Return the (X, Y) coordinate for the center point of the cell that contains the specified text.  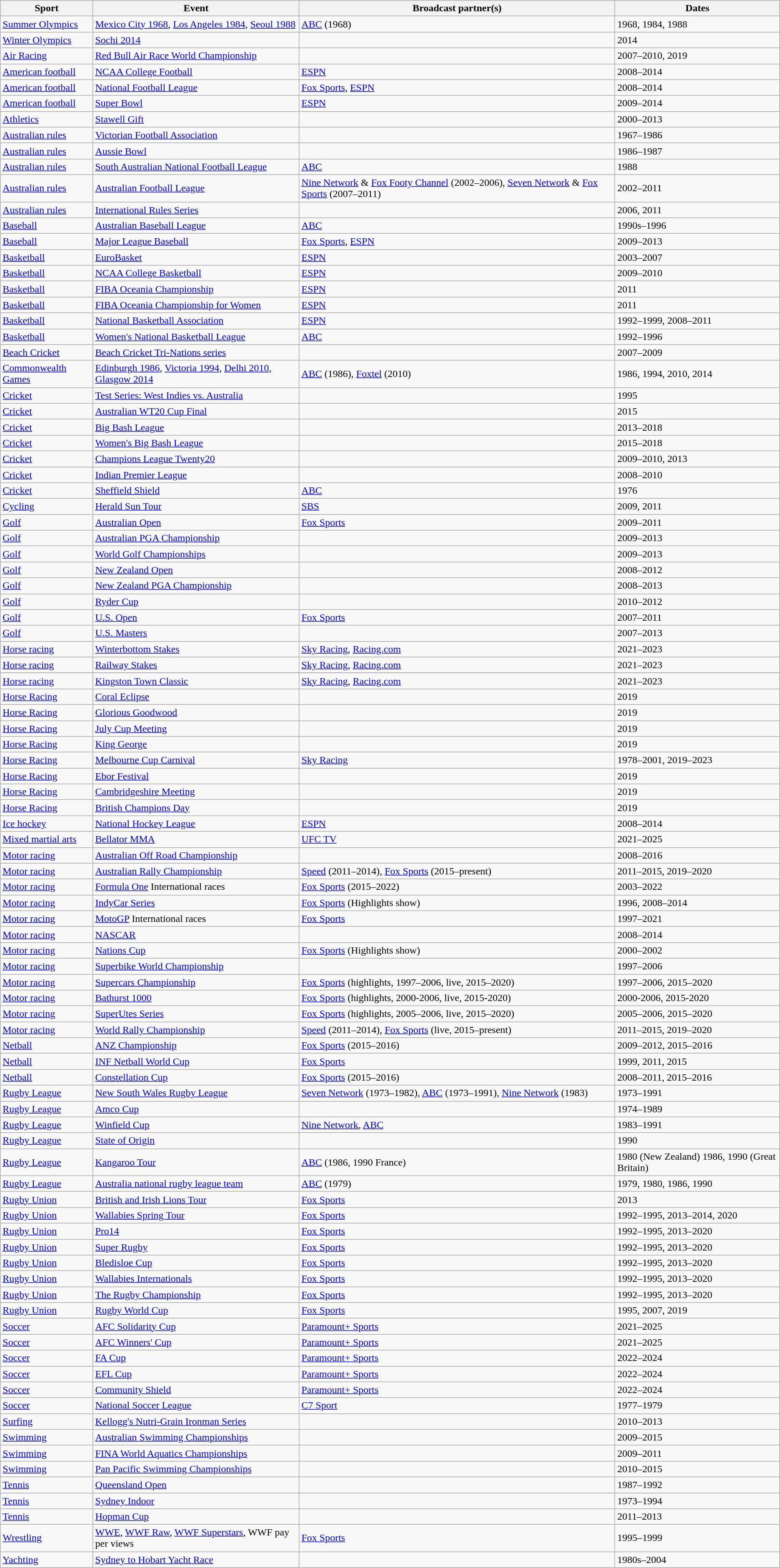
1997–2021 (697, 919)
1974–1989 (697, 1109)
Australian WT20 Cup Final (196, 411)
Speed (2011–2014), Fox Sports (2015–present) (457, 871)
Australian Swimming Championships (196, 1437)
2003–2022 (697, 887)
July Cup Meeting (196, 729)
Champions League Twenty20 (196, 459)
1973–1994 (697, 1501)
1992–1995, 2013–2014, 2020 (697, 1215)
Hopman Cup (196, 1517)
Amco Cup (196, 1109)
Sport (47, 8)
Railway Stakes (196, 665)
1995–1999 (697, 1538)
Wrestling (47, 1538)
Super Bowl (196, 103)
2010–2013 (697, 1421)
State of Origin (196, 1141)
Coral Eclipse (196, 697)
2007–2011 (697, 617)
UFC TV (457, 839)
Athletics (47, 119)
National Hockey League (196, 824)
1990 (697, 1141)
FA Cup (196, 1358)
Australian Baseball League (196, 226)
2000–2002 (697, 950)
1988 (697, 167)
Winfield Cup (196, 1125)
Bathurst 1000 (196, 998)
Stawell Gift (196, 119)
2007–2013 (697, 633)
Fox Sports (2015–2022) (457, 887)
2002–2011 (697, 188)
2009–2015 (697, 1437)
2013 (697, 1199)
2013–2018 (697, 427)
ABC (1986, 1990 France) (457, 1162)
Fox Sports (highlights, 1997–2006, live, 2015–2020) (457, 982)
Broadcast partner(s) (457, 8)
2006, 2011 (697, 210)
Australian Off Road Championship (196, 855)
Glorious Goodwood (196, 712)
Ice hockey (47, 824)
1995 (697, 395)
2007–2009 (697, 352)
Yachting (47, 1560)
Beach Cricket Tri-Nations series (196, 352)
National Basketball Association (196, 321)
1967–1986 (697, 135)
Rugby World Cup (196, 1311)
2009–2014 (697, 103)
Ryder Cup (196, 602)
Constellation Cup (196, 1077)
SuperUtes Series (196, 1014)
2009, 2011 (697, 507)
FINA World Aquatics Championships (196, 1453)
U.S. Masters (196, 633)
Super Rugby (196, 1247)
Victorian Football Association (196, 135)
International Rules Series (196, 210)
AFC Solidarity Cup (196, 1326)
Bellator MMA (196, 839)
2008–2012 (697, 570)
Nations Cup (196, 950)
2000–2013 (697, 119)
Summer Olympics (47, 24)
Superbike World Championship (196, 966)
Pan Pacific Swimming Championships (196, 1469)
Seven Network (1973–1982), ABC (1973–1991), Nine Network (1983) (457, 1093)
1999, 2011, 2015 (697, 1061)
FIBA Oceania Championship for Women (196, 305)
C7 Sport (457, 1406)
Event (196, 8)
2014 (697, 40)
Aussie Bowl (196, 151)
WWE, WWF Raw, WWF Superstars, WWF pay per views (196, 1538)
National Soccer League (196, 1406)
Queensland Open (196, 1485)
Nine Network & Fox Footy Channel (2002–2006), Seven Network & Fox Sports (2007–2011) (457, 188)
1996, 2008–2014 (697, 903)
Speed (2011–2014), Fox Sports (live, 2015–present) (457, 1030)
NASCAR (196, 934)
1986, 1994, 2010, 2014 (697, 374)
FIBA Oceania Championship (196, 289)
2010–2015 (697, 1469)
Wallabies Internationals (196, 1279)
EFL Cup (196, 1374)
1987–1992 (697, 1485)
New Zealand Open (196, 570)
New South Wales Rugby League (196, 1093)
1973–1991 (697, 1093)
2008–2016 (697, 855)
INF Netball World Cup (196, 1061)
South Australian National Football League (196, 167)
2009–2010 (697, 273)
Formula One International races (196, 887)
2008–2011, 2015–2016 (697, 1077)
1986–1987 (697, 151)
British Champions Day (196, 808)
1976 (697, 491)
Kellogg's Nutri-Grain Ironman Series (196, 1421)
2008–2010 (697, 474)
Australian Rally Championship (196, 871)
Cambridgeshire Meeting (196, 792)
2003–2007 (697, 257)
Beach Cricket (47, 352)
ABC (1968) (457, 24)
2008–2013 (697, 586)
2015–2018 (697, 443)
Kingston Town Classic (196, 681)
Sky Racing (457, 760)
1995, 2007, 2019 (697, 1311)
Kangaroo Tour (196, 1162)
Air Racing (47, 56)
1992–1996 (697, 337)
National Football League (196, 87)
Red Bull Air Race World Championship (196, 56)
Women's National Basketball League (196, 337)
Mixed martial arts (47, 839)
1980 (New Zealand) 1986, 1990 (Great Britain) (697, 1162)
Australian PGA Championship (196, 538)
World Golf Championships (196, 554)
1990s–1996 (697, 226)
1997–2006, 2015–2020 (697, 982)
2009–2010, 2013 (697, 459)
2000-2006, 2015-2020 (697, 998)
2015 (697, 411)
Community Shield (196, 1390)
1997–2006 (697, 966)
Dates (697, 8)
1980s–2004 (697, 1560)
1992–1999, 2008–2011 (697, 321)
2009–2012, 2015–2016 (697, 1046)
Women's Big Bash League (196, 443)
NCAA College Basketball (196, 273)
Sydney to Hobart Yacht Race (196, 1560)
Pro14 (196, 1231)
SBS (457, 507)
Sheffield Shield (196, 491)
1978–2001, 2019–2023 (697, 760)
New Zealand PGA Championship (196, 586)
2011–2013 (697, 1517)
2010–2012 (697, 602)
NCAA College Football (196, 72)
Big Bash League (196, 427)
ANZ Championship (196, 1046)
2005–2006, 2015–2020 (697, 1014)
World Rally Championship (196, 1030)
Melbourne Cup Carnival (196, 760)
Winter Olympics (47, 40)
Sydney Indoor (196, 1501)
Fox Sports (highlights, 2000-2006, live, 2015-2020) (457, 998)
Australia national rugby league team (196, 1183)
Bledisloe Cup (196, 1263)
Major League Baseball (196, 242)
Edinburgh 1986, Victoria 1994, Delhi 2010, Glasgow 2014 (196, 374)
ABC (1979) (457, 1183)
Cycling (47, 507)
MotoGP International races (196, 919)
British and Irish Lions Tour (196, 1199)
EuroBasket (196, 257)
King George (196, 744)
Surfing (47, 1421)
Fox Sports (highlights, 2005–2006, live, 2015–2020) (457, 1014)
2007–2010, 2019 (697, 56)
Nine Network, ABC (457, 1125)
Indian Premier League (196, 474)
Sochi 2014 (196, 40)
1977–1979 (697, 1406)
Commonwealth Games (47, 374)
AFC Winners' Cup (196, 1342)
Australian Football League (196, 188)
Supercars Championship (196, 982)
Mexico City 1968, Los Angeles 1984, Seoul 1988 (196, 24)
Winterbottom Stakes (196, 649)
1983–1991 (697, 1125)
The Rugby Championship (196, 1295)
1979, 1980, 1986, 1990 (697, 1183)
Wallabies Spring Tour (196, 1215)
1968, 1984, 1988 (697, 24)
Herald Sun Tour (196, 507)
IndyCar Series (196, 903)
Australian Open (196, 522)
ABC (1986), Foxtel (2010) (457, 374)
U.S. Open (196, 617)
Test Series: West Indies vs. Australia (196, 395)
Ebor Festival (196, 776)
